For the text-containing cell, return its midpoint in (x, y) coordinate format. 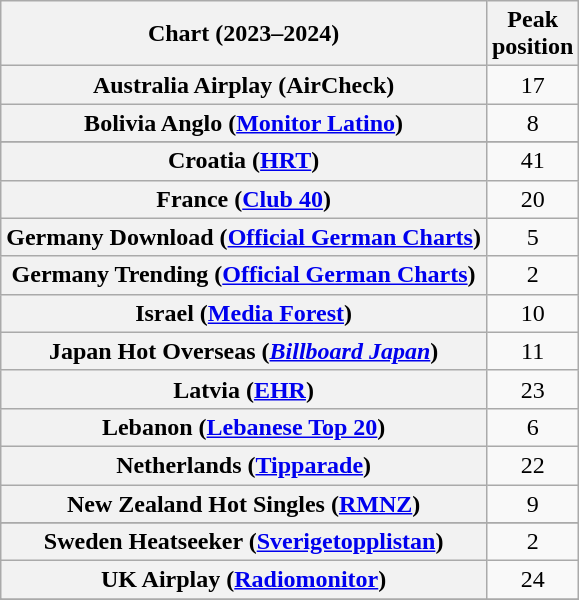
UK Airplay (Radiomonitor) (244, 580)
New Zealand Hot Singles (RMNZ) (244, 503)
Japan Hot Overseas (Billboard Japan) (244, 351)
22 (532, 465)
Peakposition (532, 34)
Croatia (HRT) (244, 161)
17 (532, 85)
5 (532, 237)
6 (532, 427)
France (Club 40) (244, 199)
23 (532, 389)
8 (532, 123)
24 (532, 580)
20 (532, 199)
Latvia (EHR) (244, 389)
Germany Download (Official German Charts) (244, 237)
11 (532, 351)
Lebanon (Lebanese Top 20) (244, 427)
Israel (Media Forest) (244, 313)
Bolivia Anglo (Monitor Latino) (244, 123)
Sweden Heatseeker (Sverigetopplistan) (244, 542)
Australia Airplay (AirCheck) (244, 85)
9 (532, 503)
Germany Trending (Official German Charts) (244, 275)
10 (532, 313)
Netherlands (Tipparade) (244, 465)
41 (532, 161)
Chart (2023–2024) (244, 34)
